Detect which cell encompasses the target text, then output its [X, Y] center coordinate. 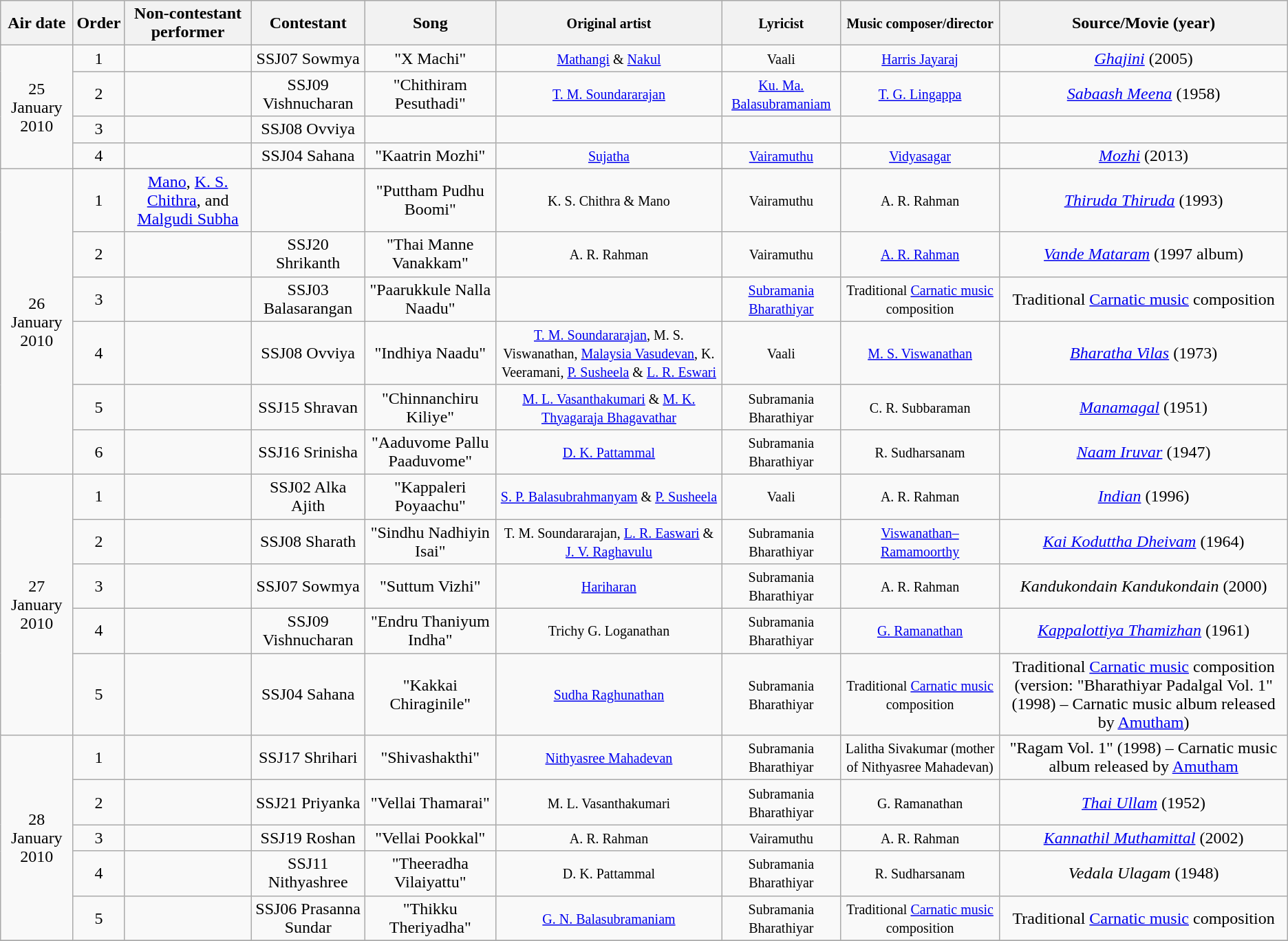
T. M. Soundararajan, L. R. Easwari & J. V. Raghavulu [608, 541]
Sujatha [608, 155]
Order [99, 23]
T. M. Soundararajan, M. S. Viswanathan, Malaysia Vasudevan, K. Veeramani, P. Susheela & L. R. Eswari [608, 353]
Traditional Carnatic music composition (version: "Bharathiyar Padalgal Vol. 1" (1998) – Carnatic music album released by Amutham) [1144, 695]
Kandukondain Kandukondain (2000) [1144, 586]
Air date [37, 23]
Kai Koduttha Dheivam (1964) [1144, 541]
Nithyasree Mahadevan [608, 758]
Harris Jayaraj [920, 58]
T. G. Lingappa [920, 94]
"Chithiram Pesuthadi" [430, 94]
G. N. Balasubramaniam [608, 918]
"Thai Manne Vanakkam" [430, 255]
Bharatha Vilas (1973) [1144, 353]
Song [430, 23]
"Puttham Pudhu Boomi" [430, 200]
25 January 2010 [37, 107]
SSJ02 Alka Ajith [308, 497]
SSJ06 Prasanna Sundar [308, 918]
Sudha Raghunathan [608, 695]
Trichy G. Loganathan [608, 631]
Kappalottiya Thamizhan (1961) [1144, 631]
"Thikku Theriyadha" [430, 918]
"Indhiya Naadu" [430, 353]
Ku. Ma. Balasubramaniam [781, 94]
M. L. Vasanthakumari & M. K. Thyagaraja Bhagavathar [608, 407]
Non-contestant performer [188, 23]
Music composer/director [920, 23]
"Ragam Vol. 1" (1998) – Carnatic music album released by Amutham [1144, 758]
Vidyasagar [920, 155]
"X Machi" [430, 58]
27 January 2010 [37, 604]
"Vellai Pookkal" [430, 838]
Thiruda Thiruda (1993) [1144, 200]
Lalitha Sivakumar (mother of Nithyasree Mahadevan) [920, 758]
C. R. Subbaraman [920, 407]
"Endru Thaniyum Indha" [430, 631]
"Kappaleri Poyaachu" [430, 497]
SSJ03 Balasarangan [308, 299]
M. L. Vasanthakumari [608, 802]
"Vellai Thamarai" [430, 802]
"Theeradha Vilaiyattu" [430, 874]
26 January 2010 [37, 321]
SSJ17 Shrihari [308, 758]
28 January 2010 [37, 838]
Viswanathan–Ramamoorthy [920, 541]
T. M. Soundararajan [608, 94]
Indian (1996) [1144, 497]
SSJ16 Srinisha [308, 451]
S. P. Balasubrahmanyam & P. Susheela [608, 497]
SSJ15 Shravan [308, 407]
Mozhi (2013) [1144, 155]
Sabaash Meena (1958) [1144, 94]
Kannathil Muthamittal (2002) [1144, 838]
M. S. Viswanathan [920, 353]
Source/Movie (year) [1144, 23]
K. S. Chithra & Mano [608, 200]
Ghajini (2005) [1144, 58]
"Suttum Vizhi" [430, 586]
Contestant [308, 23]
Manamagal (1951) [1144, 407]
"Aaduvome Pallu Paaduvome" [430, 451]
"Shivashakthi" [430, 758]
"Sindhu Nadhiyin Isai" [430, 541]
"Paarukkule Nalla Naadu" [430, 299]
Lyricist [781, 23]
SSJ19 Roshan [308, 838]
Mathangi & Nakul [608, 58]
6 [99, 451]
Vedala Ulagam (1948) [1144, 874]
SSJ08 Sharath [308, 541]
SSJ21 Priyanka [308, 802]
SSJ20 Shrikanth [308, 255]
Thai Ullam (1952) [1144, 802]
"Kakkai Chiraginile" [430, 695]
Hariharan [608, 586]
"Chinnanchiru Kiliye" [430, 407]
Naam Iruvar (1947) [1144, 451]
Vande Mataram (1997 album) [1144, 255]
"Kaatrin Mozhi" [430, 155]
Original artist [608, 23]
Mano, K. S. Chithra, and Malgudi Subha [188, 200]
SSJ11 Nithyashree [308, 874]
